Return (x, y) of the center of cell containing provided text 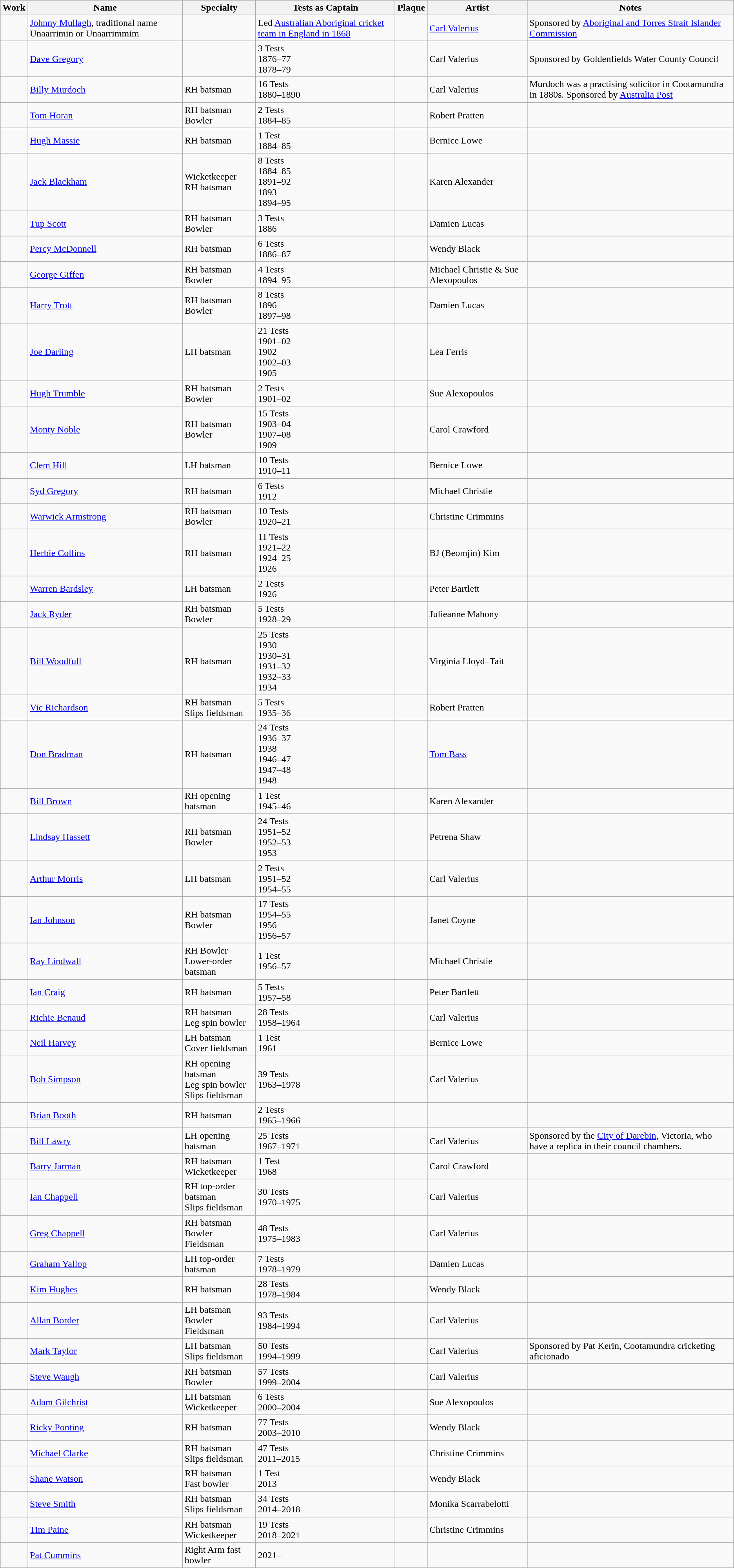
30 Tests1970–1975 (325, 1197)
8 Tests1884–851891–9218931894–95 (325, 182)
1 Test1884–85 (325, 140)
Graham Yallop (105, 1264)
1 Test1961 (325, 1043)
Brian Booth (105, 1115)
Monika Scarrabelotti (478, 1504)
WicketkeeperRH batsman (219, 182)
Bill Lawry (105, 1141)
LH batsmanCover fieldsman (219, 1043)
19 Tests2018–2021 (325, 1530)
Kim Hughes (105, 1289)
Ian Chappell (105, 1197)
Tim Paine (105, 1530)
Ian Craig (105, 992)
Michael Clarke (105, 1453)
Ray Lindwall (105, 961)
Jack Ryder (105, 614)
1 Test1945–46 (325, 801)
Neil Harvey (105, 1043)
LH batsmanWicketkeeper (219, 1402)
25 Tests1967–1971 (325, 1141)
Work (14, 8)
10 Tests1910–11 (325, 466)
Dave Gregory (105, 59)
Shane Watson (105, 1479)
5 Tests1928–29 (325, 614)
RH opening batsman (219, 801)
Harry Trott (105, 305)
Tup Scott (105, 223)
1 Test2013 (325, 1479)
6 Tests1912 (325, 491)
LH opening batsman (219, 1141)
Janet Coyne (478, 920)
1 Test1956–57 (325, 961)
Ricky Ponting (105, 1427)
47 Tests2011–2015 (325, 1453)
Syd Gregory (105, 491)
Notes (630, 8)
11 Tests1921–221924–251926 (325, 553)
15 Tests1903–041907–081909 (325, 430)
7 Tests1978–1979 (325, 1264)
34 Tests2014–2018 (325, 1504)
Lea Ferris (478, 352)
RH batsmanLeg spin bowler (219, 1018)
2021– (325, 1555)
Richie Benaud (105, 1018)
17 Tests 1954–5519561956–57 (325, 920)
Johnny Mullagh, traditional name Unaarrimin or Unaarrimmim (105, 28)
Jack Blackham (105, 182)
Murdoch was a practising solicitor in Cootamundra in 1880s. Sponsored by Australia Post (630, 89)
Allan Border (105, 1320)
2 Tests1901–02 (325, 393)
Plaque (411, 8)
24 Tests1951–521952–531953 (325, 837)
Steve Smith (105, 1504)
93 Tests1984–1994 (325, 1320)
6 Tests2000–2004 (325, 1402)
57 Tests1999–2004 (325, 1376)
Name (105, 8)
Bill Woodfull (105, 661)
Tests as Captain (325, 8)
3 Tests1876–771878–79 (325, 59)
Arthur Morris (105, 878)
LH top-order batsman (219, 1264)
Warren Bardsley (105, 589)
Bill Brown (105, 801)
Specialty (219, 8)
Vic Richardson (105, 707)
39 Tests1963–1978 (325, 1079)
2 Tests1965–1966 (325, 1115)
24 Tests1936–3719381946–471947–481948 (325, 754)
RH top-order batsmanSlips fieldsman (219, 1197)
5 Tests1935–36 (325, 707)
Hugh Trumble (105, 393)
Barry Jarman (105, 1166)
Virginia Lloyd–Tait (478, 661)
Led Australian Aboriginal cricket team in England in 1868 (325, 28)
Ian Johnson (105, 920)
3 Tests1886 (325, 223)
Sponsored by Goldenfields Water County Council (630, 59)
LH batsmanSlips fieldsman (219, 1351)
Pat Cummins (105, 1555)
6 Tests1886–87 (325, 249)
George Giffen (105, 274)
RH batsmanFast bowler (219, 1479)
28 Tests1978–1984 (325, 1289)
Bob Simpson (105, 1079)
Tom Bass (478, 754)
BJ (Beomjin) Kim (478, 553)
LH batsmanBowlerFieldsman (219, 1320)
25 Tests19301930–311931–321932–331934 (325, 661)
RH opening batsmanLeg spin bowlerSlips fieldsman (219, 1079)
Joe Darling (105, 352)
4 Tests1894–95 (325, 274)
Percy McDonnell (105, 249)
Tom Horan (105, 115)
48 Tests1975–1983 (325, 1233)
16 Tests1880–1890 (325, 89)
Warwick Armstrong (105, 517)
Greg Chappell (105, 1233)
Artist (478, 8)
1 Test1968 (325, 1166)
Petrena Shaw (478, 837)
2 Tests1951–521954–55 (325, 878)
Right Arm fast bowler (219, 1555)
2 Tests1884–85 (325, 115)
RH BowlerLower-order batsman (219, 961)
Herbie Collins (105, 553)
Clem Hill (105, 466)
Julieanne Mahony (478, 614)
Sponsored by Aboriginal and Torres Strait Islander Commission (630, 28)
Lindsay Hassett (105, 837)
28 Tests1958–1964 (325, 1018)
RH batsmanBowlerFieldsman (219, 1233)
50 Tests1994–1999 (325, 1351)
Billy Murdoch (105, 89)
Sponsored by Pat Kerin, Cootamundra cricketing aficionado (630, 1351)
5 Tests1957–58 (325, 992)
77 Tests2003–2010 (325, 1427)
Steve Waugh (105, 1376)
21 Tests1901–0219021902–031905 (325, 352)
Adam Gilchrist (105, 1402)
8 Tests18961897–98 (325, 305)
Michael Christie & Sue Alexopoulos (478, 274)
2 Tests1926 (325, 589)
Sponsored by the City of Darebin, Victoria, who have a replica in their council chambers. (630, 1141)
Mark Taylor (105, 1351)
Monty Noble (105, 430)
Hugh Massie (105, 140)
Don Bradman (105, 754)
10 Tests1920–21 (325, 517)
